Return [x, y] of the center of cell containing provided text 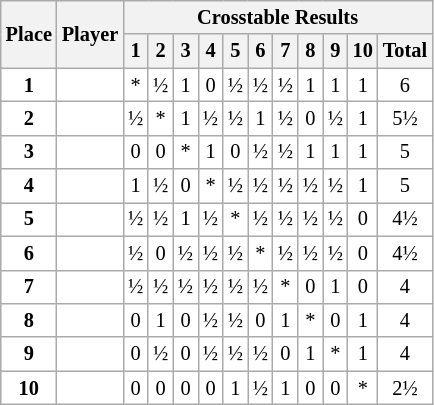
5½ [405, 118]
2½ [405, 388]
Total [405, 51]
Player [90, 34]
Place [29, 34]
Crosstable Results [278, 17]
